Return the (X, Y) coordinate for the center point of the cell that contains the specified text.  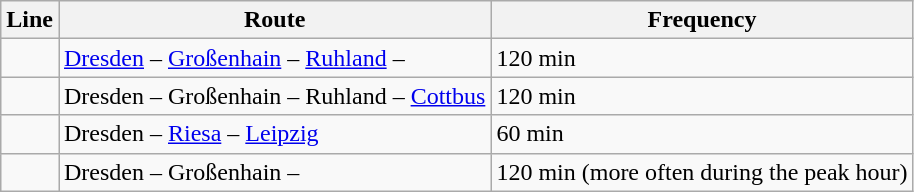
Dresden – Großenhain – Ruhland – (274, 58)
Dresden – Riesa – Leipzig (274, 134)
Route (274, 20)
Frequency (702, 20)
Dresden – Großenhain – (274, 172)
60 min (702, 134)
Line (30, 20)
120 min (more often during the peak hour) (702, 172)
Dresden – Großenhain – Ruhland – Cottbus (274, 96)
